Provide the [X, Y] coordinate of the cell's center where the given text is located.  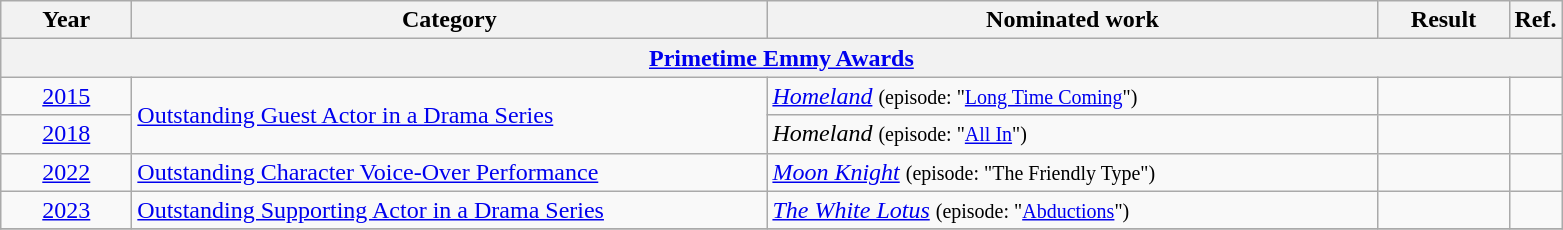
2023 [66, 210]
Outstanding Supporting Actor in a Drama Series [450, 210]
2015 [66, 96]
Category [450, 20]
Homeland (episode: "Long Time Coming") [1072, 96]
Moon Knight (episode: "The Friendly Type") [1072, 172]
The White Lotus (episode: "Abductions") [1072, 210]
Ref. [1536, 20]
Year [66, 20]
Result [1444, 20]
Primetime Emmy Awards [782, 58]
Outstanding Guest Actor in a Drama Series [450, 115]
Nominated work [1072, 20]
Homeland (episode: "All In") [1072, 134]
Outstanding Character Voice-Over Performance [450, 172]
2018 [66, 134]
2022 [66, 172]
